Scan for the cell matching the given text and deliver its (X, Y) coordinate at center. 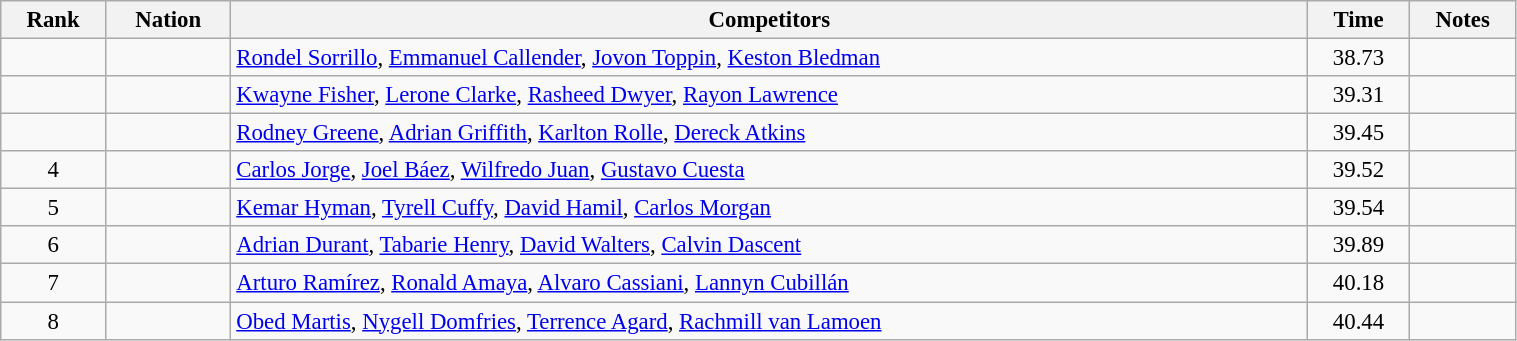
40.44 (1359, 321)
39.89 (1359, 245)
39.31 (1359, 95)
38.73 (1359, 58)
39.52 (1359, 170)
5 (54, 208)
39.54 (1359, 208)
Rank (54, 20)
Time (1359, 20)
Carlos Jorge, Joel Báez, Wilfredo Juan, Gustavo Cuesta (770, 170)
7 (54, 283)
Nation (168, 20)
Obed Martis, Nygell Domfries, Terrence Agard, Rachmill van Lamoen (770, 321)
Competitors (770, 20)
Notes (1462, 20)
40.18 (1359, 283)
Arturo Ramírez, Ronald Amaya, Alvaro Cassiani, Lannyn Cubillán (770, 283)
Rodney Greene, Adrian Griffith, Karlton Rolle, Dereck Atkins (770, 133)
8 (54, 321)
39.45 (1359, 133)
4 (54, 170)
Kwayne Fisher, Lerone Clarke, Rasheed Dwyer, Rayon Lawrence (770, 95)
Kemar Hyman, Tyrell Cuffy, David Hamil, Carlos Morgan (770, 208)
Adrian Durant, Tabarie Henry, David Walters, Calvin Dascent (770, 245)
Rondel Sorrillo, Emmanuel Callender, Jovon Toppin, Keston Bledman (770, 58)
6 (54, 245)
